Find where the given text appears and provide that cell's center as [x, y] coordinate. 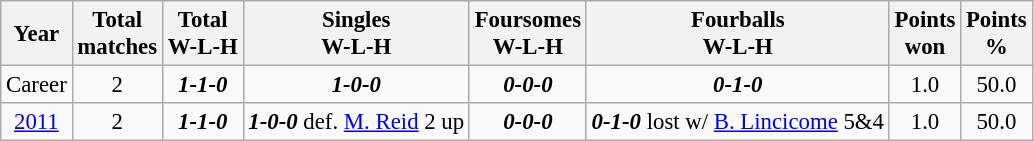
Points% [996, 34]
Career [36, 85]
1-0-0 def. M. Reid 2 up [356, 122]
FourballsW-L-H [738, 34]
2011 [36, 122]
TotalW-L-H [202, 34]
Totalmatches [117, 34]
SinglesW-L-H [356, 34]
1-0-0 [356, 85]
0-1-0 [738, 85]
0-1-0 lost w/ B. Lincicome 5&4 [738, 122]
FoursomesW-L-H [528, 34]
Pointswon [924, 34]
Year [36, 34]
